Pinpoint the cell where the given text exists, returning its [X, Y] midpoint coordinate. 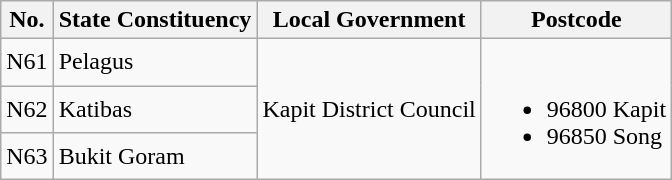
Pelagus [155, 62]
N62 [27, 110]
Postcode [576, 20]
N61 [27, 62]
Local Government [369, 20]
State Constituency [155, 20]
Bukit Goram [155, 156]
Katibas [155, 110]
N63 [27, 156]
96800 Kapit96850 Song [576, 109]
No. [27, 20]
Kapit District Council [369, 109]
